For the text-containing cell, return its midpoint in (x, y) coordinate format. 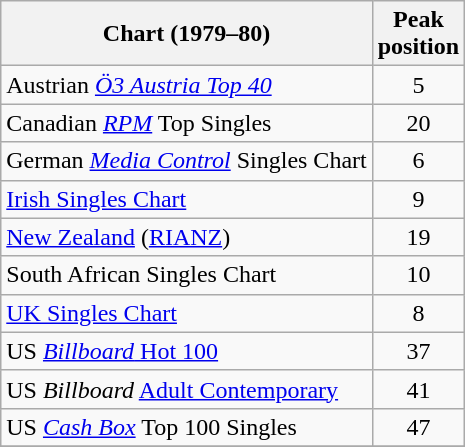
6 (418, 161)
37 (418, 351)
10 (418, 275)
Chart (1979–80) (186, 34)
47 (418, 427)
New Zealand (RIANZ) (186, 237)
20 (418, 123)
US Billboard Adult Contemporary (186, 389)
Canadian RPM Top Singles (186, 123)
US Billboard Hot 100 (186, 351)
Austrian Ö3 Austria Top 40 (186, 85)
UK Singles Chart (186, 313)
Peakposition (418, 34)
US Cash Box Top 100 Singles (186, 427)
8 (418, 313)
41 (418, 389)
German Media Control Singles Chart (186, 161)
Irish Singles Chart (186, 199)
9 (418, 199)
19 (418, 237)
South African Singles Chart (186, 275)
5 (418, 85)
